Search for the cell housing the specified text and yield its [x, y] center coordinate. 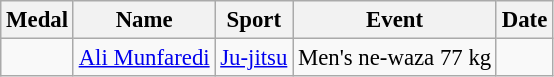
Ju-jitsu [254, 58]
Ali Munfaredi [144, 58]
Sport [254, 20]
Men's ne-waza 77 kg [395, 58]
Name [144, 20]
Medal [38, 20]
Date [524, 20]
Event [395, 20]
